For the text-containing cell, return its midpoint in (X, Y) coordinate format. 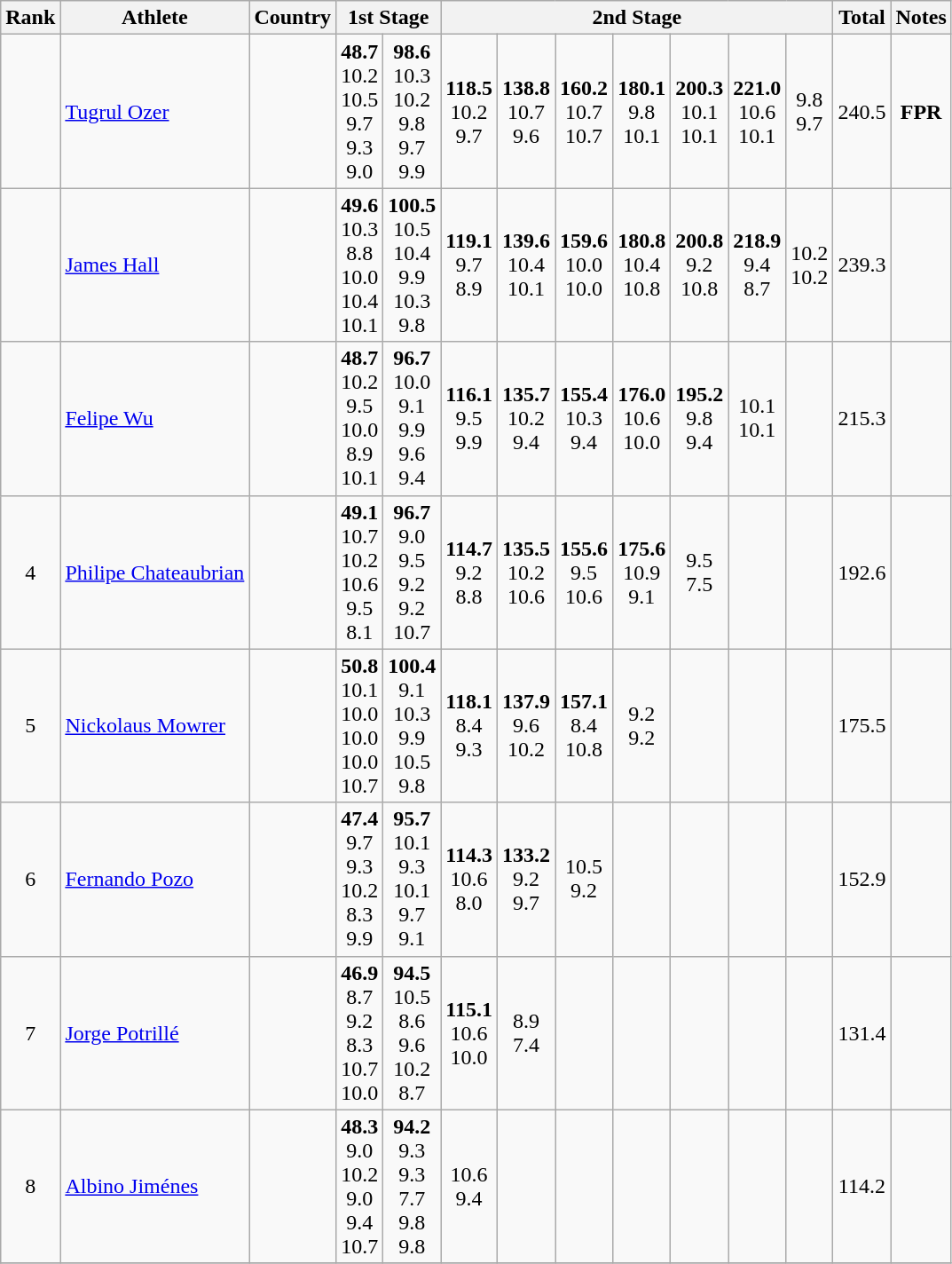
James Hall (154, 265)
115.110.610.0 (469, 1033)
48.710.210.59.79.39.0 (360, 112)
118.510.29.7 (469, 112)
Felipe Wu (154, 419)
135.510.210.6 (525, 572)
FPR (921, 112)
98.610.310.29.89.79.9 (412, 112)
160.210.710.7 (584, 112)
118.18.49.3 (469, 726)
2nd Stage (637, 18)
8.97.4 (525, 1033)
50.810.110.010.010.010.7 (360, 726)
176.010.610.0 (642, 419)
137.99.610.2 (525, 726)
49.110.710.210.69.58.1 (360, 572)
195.29.89.4 (699, 419)
180.810.410.8 (642, 265)
Jorge Potrillé (154, 1033)
200.310.110.1 (699, 112)
10.69.4 (469, 1186)
240.5 (862, 112)
135.710.29.4 (525, 419)
94.29.39.37.79.89.8 (412, 1186)
239.3 (862, 265)
100.49.110.39.910.59.8 (412, 726)
1st Stage (389, 18)
Fernando Pozo (154, 879)
Notes (921, 18)
192.6 (862, 572)
6 (30, 879)
200.89.210.8 (699, 265)
95.710.19.310.19.79.1 (412, 879)
Philipe Chateaubrian (154, 572)
10.110.1 (758, 419)
4 (30, 572)
133.29.29.7 (525, 879)
114.310.68.0 (469, 879)
100.510.510.49.910.39.8 (412, 265)
155.69.510.6 (584, 572)
96.79.09.59.29.210.7 (412, 572)
138.810.79.6 (525, 112)
5 (30, 726)
Athlete (154, 18)
157.18.410.8 (584, 726)
48.710.29.510.08.910.1 (360, 419)
Total (862, 18)
175.610.99.1 (642, 572)
139.610.410.1 (525, 265)
175.5 (862, 726)
9.57.5 (699, 572)
46.98.79.28.310.710.0 (360, 1033)
Albino Jiménes (154, 1186)
96.710.09.19.99.69.4 (412, 419)
49.610.38.810.010.410.1 (360, 265)
159.610.010.0 (584, 265)
94.510.58.69.610.28.7 (412, 1033)
48.39.010.29.09.410.7 (360, 1186)
Rank (30, 18)
131.4 (862, 1033)
116.19.59.9 (469, 419)
Country (293, 18)
9.89.7 (809, 112)
152.9 (862, 879)
218.99.48.7 (758, 265)
114.2 (862, 1186)
9.29.2 (642, 726)
119.19.78.9 (469, 265)
114.79.28.8 (469, 572)
180.19.810.1 (642, 112)
8 (30, 1186)
10.210.2 (809, 265)
Nickolaus Mowrer (154, 726)
215.3 (862, 419)
7 (30, 1033)
155.410.39.4 (584, 419)
47.49.79.310.28.39.9 (360, 879)
10.59.2 (584, 879)
221.010.610.1 (758, 112)
Tugrul Ozer (154, 112)
